Locate the cell with the specified text and output its [x, y] center coordinate. 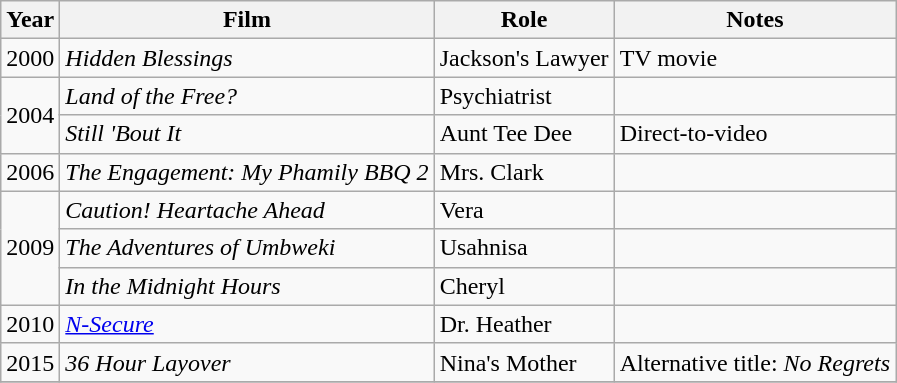
TV movie [754, 58]
Film [247, 20]
Land of the Free? [247, 96]
Alternative title: No Regrets [754, 362]
The Adventures of Umbweki [247, 248]
N-Secure [247, 324]
Mrs. Clark [524, 172]
Jackson's Lawyer [524, 58]
Cheryl [524, 286]
2010 [30, 324]
Aunt Tee Dee [524, 134]
Caution! Heartache Ahead [247, 210]
2004 [30, 115]
Dr. Heather [524, 324]
Role [524, 20]
Nina's Mother [524, 362]
The Engagement: My Phamily BBQ 2 [247, 172]
Direct-to-video [754, 134]
Hidden Blessings [247, 58]
2015 [30, 362]
Notes [754, 20]
Still 'Bout It [247, 134]
2009 [30, 248]
2000 [30, 58]
2006 [30, 172]
Vera [524, 210]
Usahnisa [524, 248]
Year [30, 20]
36 Hour Layover [247, 362]
In the Midnight Hours [247, 286]
Psychiatrist [524, 96]
